Pinpoint the cell where the given text exists, returning its [x, y] midpoint coordinate. 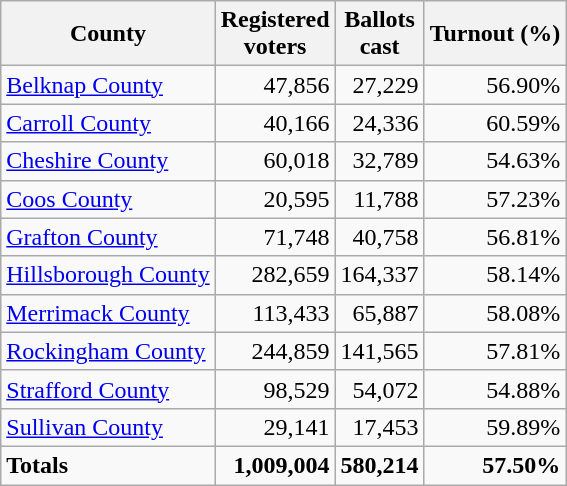
Strafford County [108, 389]
58.08% [495, 313]
Registeredvoters [275, 34]
59.89% [495, 427]
27,229 [380, 85]
57.50% [495, 465]
56.81% [495, 237]
54.88% [495, 389]
Coos County [108, 199]
Sullivan County [108, 427]
164,337 [380, 275]
29,141 [275, 427]
54.63% [495, 161]
Turnout (%) [495, 34]
11,788 [380, 199]
141,565 [380, 351]
282,659 [275, 275]
60.59% [495, 123]
Ballotscast [380, 34]
Merrimack County [108, 313]
Rockingham County [108, 351]
Carroll County [108, 123]
20,595 [275, 199]
57.81% [495, 351]
54,072 [380, 389]
32,789 [380, 161]
Cheshire County [108, 161]
58.14% [495, 275]
40,166 [275, 123]
98,529 [275, 389]
Grafton County [108, 237]
580,214 [380, 465]
71,748 [275, 237]
47,856 [275, 85]
65,887 [380, 313]
Belknap County [108, 85]
60,018 [275, 161]
56.90% [495, 85]
113,433 [275, 313]
County [108, 34]
40,758 [380, 237]
57.23% [495, 199]
Totals [108, 465]
24,336 [380, 123]
Hillsborough County [108, 275]
244,859 [275, 351]
1,009,004 [275, 465]
17,453 [380, 427]
